Extract the (X, Y) coordinate from the center of the cell holding the provided text.  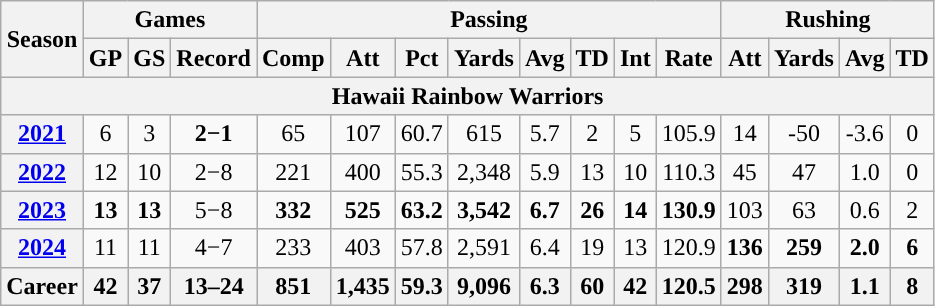
59.3 (422, 286)
259 (804, 248)
-3.6 (864, 134)
2,348 (484, 172)
60 (592, 286)
Comp (293, 58)
525 (362, 210)
136 (744, 248)
Season (42, 39)
107 (362, 134)
3 (150, 134)
Rate (688, 58)
4−7 (214, 248)
GP (105, 58)
403 (362, 248)
Int (635, 58)
120.5 (688, 286)
5.7 (544, 134)
Record (214, 58)
400 (362, 172)
233 (293, 248)
Rushing (828, 20)
45 (744, 172)
2.0 (864, 248)
130.9 (688, 210)
Career (42, 286)
9,096 (484, 286)
12 (105, 172)
221 (293, 172)
3,542 (484, 210)
2−8 (214, 172)
319 (804, 286)
120.9 (688, 248)
5 (635, 134)
2021 (42, 134)
6.4 (544, 248)
63 (804, 210)
2022 (42, 172)
26 (592, 210)
110.3 (688, 172)
105.9 (688, 134)
1.0 (864, 172)
57.8 (422, 248)
2,591 (484, 248)
19 (592, 248)
GS (150, 58)
851 (293, 286)
5−8 (214, 210)
65 (293, 134)
615 (484, 134)
2−1 (214, 134)
5.9 (544, 172)
2023 (42, 210)
2024 (42, 248)
1,435 (362, 286)
8 (912, 286)
60.7 (422, 134)
13–24 (214, 286)
103 (744, 210)
37 (150, 286)
Pct (422, 58)
47 (804, 172)
0.6 (864, 210)
332 (293, 210)
Hawaii Rainbow Warriors (468, 96)
1.1 (864, 286)
55.3 (422, 172)
298 (744, 286)
-50 (804, 134)
6.7 (544, 210)
63.2 (422, 210)
Passing (488, 20)
6.3 (544, 286)
Games (170, 20)
